Return [X, Y] of the center of cell containing provided text 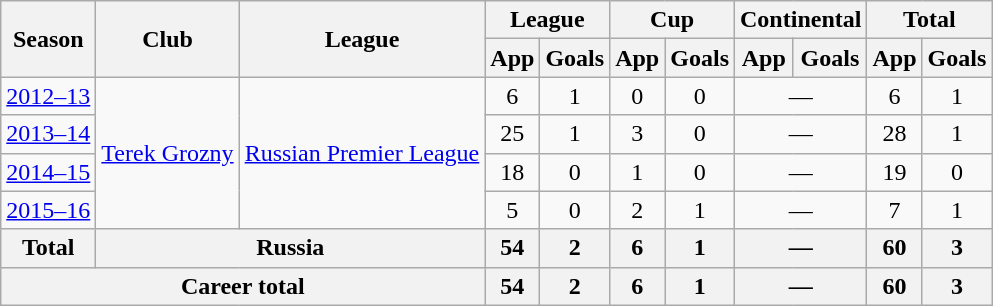
2013–14 [48, 134]
2012–13 [48, 96]
Club [168, 39]
Career total [243, 286]
28 [894, 134]
2015–16 [48, 210]
Terek Grozny [168, 153]
19 [894, 172]
Cup [672, 20]
25 [512, 134]
Russia [290, 248]
5 [512, 210]
2014–15 [48, 172]
Russian Premier League [362, 153]
7 [894, 210]
Season [48, 39]
18 [512, 172]
Continental [801, 20]
